For the text-containing cell, return its midpoint in (x, y) coordinate format. 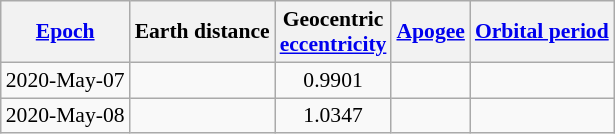
0.9901 (334, 80)
2020-May-07 (66, 80)
Earth distance (202, 32)
2020-May-08 (66, 116)
Orbital period (542, 32)
Apogee (430, 32)
Geocentriceccentricity (334, 32)
Epoch (66, 32)
1.0347 (334, 116)
